Search for the cell housing the specified text and yield its [x, y] center coordinate. 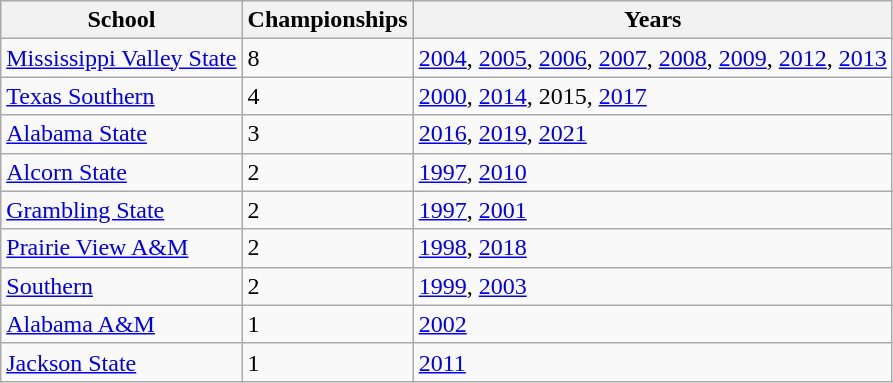
1999, 2003 [652, 286]
3 [328, 134]
1997, 2001 [652, 210]
Championships [328, 20]
Mississippi Valley State [122, 58]
Alabama State [122, 134]
2004, 2005, 2006, 2007, 2008, 2009, 2012, 2013 [652, 58]
Southern [122, 286]
1997, 2010 [652, 172]
Prairie View A&M [122, 248]
2000, 2014, 2015, 2017 [652, 96]
Years [652, 20]
Alcorn State [122, 172]
2011 [652, 362]
1998, 2018 [652, 248]
8 [328, 58]
Jackson State [122, 362]
2002 [652, 324]
Texas Southern [122, 96]
4 [328, 96]
Grambling State [122, 210]
2016, 2019, 2021 [652, 134]
Alabama A&M [122, 324]
School [122, 20]
